Pinpoint the cell where the given text exists, returning its [x, y] midpoint coordinate. 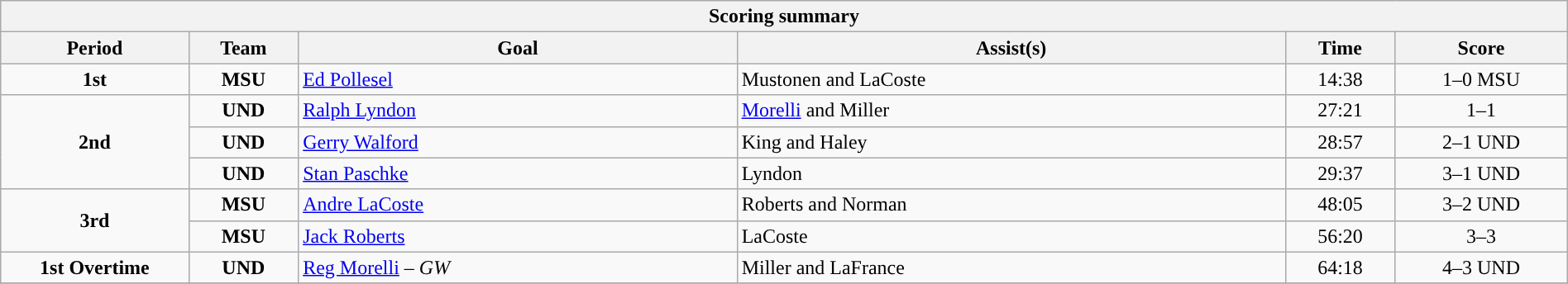
Ralph Lyndon [518, 111]
King and Haley [1011, 142]
Reg Morelli – GW [518, 267]
Assist(s) [1011, 48]
2–1 UND [1481, 142]
27:21 [1340, 111]
3rd [94, 220]
Goal [518, 48]
Scoring summary [784, 17]
Mustonen and LaCoste [1011, 79]
Stan Paschke [518, 173]
1st Overtime [94, 267]
Gerry Walford [518, 142]
Roberts and Norman [1011, 205]
28:57 [1340, 142]
Period [94, 48]
3–1 UND [1481, 173]
Ed Pollesel [518, 79]
29:37 [1340, 173]
2nd [94, 142]
4–3 UND [1481, 267]
Andre LaCoste [518, 205]
Miller and LaFrance [1011, 267]
64:18 [1340, 267]
LaCoste [1011, 236]
Morelli and Miller [1011, 111]
56:20 [1340, 236]
3–2 UND [1481, 205]
14:38 [1340, 79]
Lyndon [1011, 173]
Time [1340, 48]
3–3 [1481, 236]
1st [94, 79]
1–1 [1481, 111]
Team [243, 48]
Jack Roberts [518, 236]
Score [1481, 48]
48:05 [1340, 205]
1–0 MSU [1481, 79]
